From the cell containing the given text, extract its center point as [x, y] coordinate. 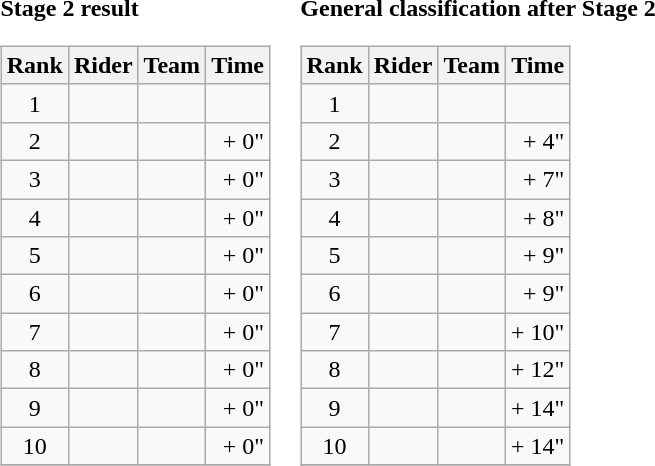
+ 10" [537, 332]
+ 7" [537, 179]
+ 4" [537, 141]
+ 12" [537, 370]
+ 8" [537, 217]
